Output the (X, Y) coordinate of the center of the cell containing the given text.  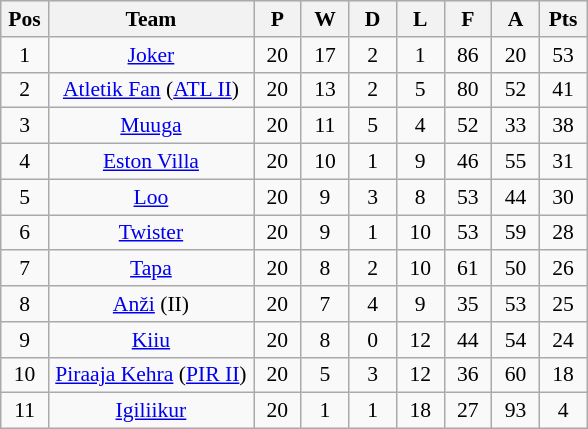
F (468, 19)
Team (150, 19)
13 (325, 90)
28 (563, 233)
46 (468, 162)
Muuga (150, 126)
27 (468, 411)
17 (325, 55)
55 (516, 162)
Tapa (150, 269)
38 (563, 126)
25 (563, 304)
A (516, 19)
Joker (150, 55)
Eston Villa (150, 162)
60 (516, 375)
33 (516, 126)
Igiliikur (150, 411)
36 (468, 375)
59 (516, 233)
D (373, 19)
P (278, 19)
W (325, 19)
Atletik Fan (ATL II) (150, 90)
Loo (150, 197)
93 (516, 411)
0 (373, 340)
54 (516, 340)
50 (516, 269)
30 (563, 197)
26 (563, 269)
Kiiu (150, 340)
35 (468, 304)
Anži (II) (150, 304)
31 (563, 162)
86 (468, 55)
41 (563, 90)
Pts (563, 19)
6 (25, 233)
80 (468, 90)
Piraaja Kehra (PIR II) (150, 375)
Pos (25, 19)
24 (563, 340)
Twister (150, 233)
L (420, 19)
61 (468, 269)
